Output the [x, y] coordinate of the center of the cell containing the given text.  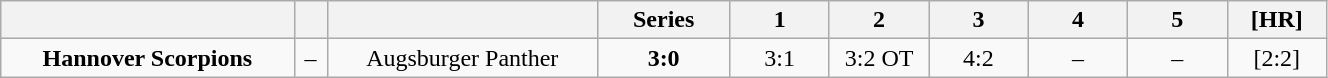
4 [1078, 20]
5 [1178, 20]
Augsburger Panther [462, 58]
2 [878, 20]
3 [978, 20]
3:0 [664, 58]
1 [780, 20]
[HR] [1276, 20]
[2:2] [1276, 58]
Series [664, 20]
4:2 [978, 58]
3:2 OT [878, 58]
Hannover Scorpions [148, 58]
3:1 [780, 58]
